Extract the [x, y] coordinate from the center of the cell holding the provided text.  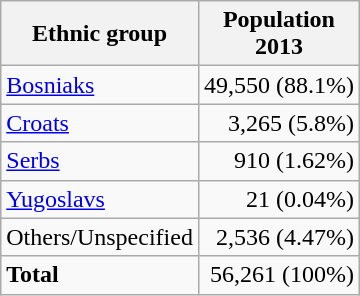
Ethnic group [100, 34]
2,536 (4.47%) [278, 237]
49,550 (88.1%) [278, 85]
910 (1.62%) [278, 161]
Others/Unspecified [100, 237]
Serbs [100, 161]
Bosniaks [100, 85]
21 (0.04%) [278, 199]
3,265 (5.8%) [278, 123]
Population2013 [278, 34]
Croats [100, 123]
Total [100, 275]
56,261 (100%) [278, 275]
Yugoslavs [100, 199]
